Detect which cell encompasses the target text, then output its [X, Y] center coordinate. 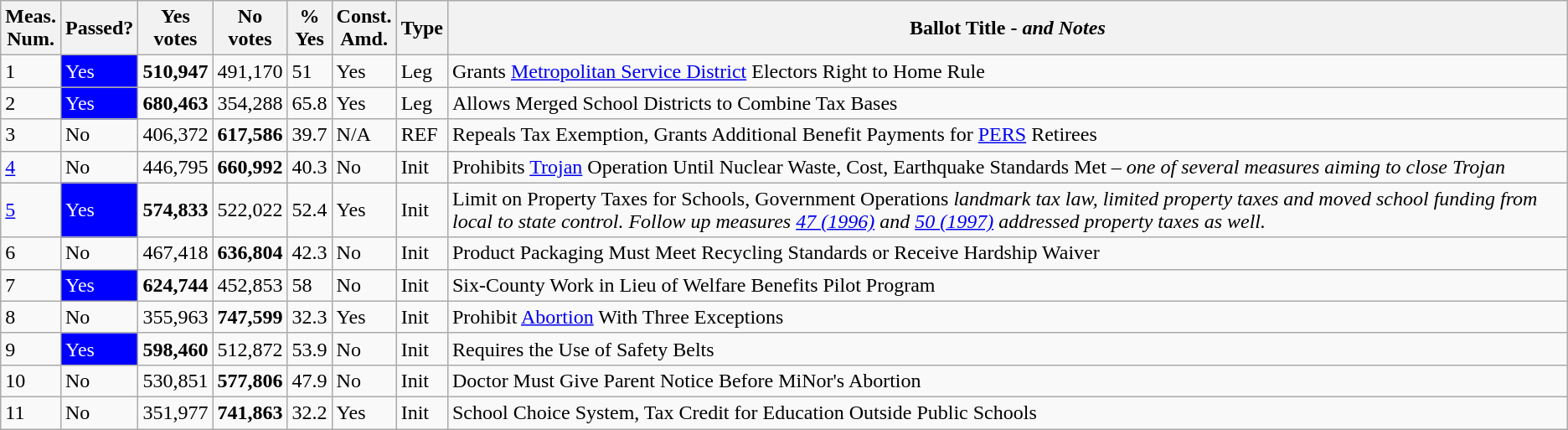
Yesvotes [176, 28]
680,463 [176, 103]
1 [31, 71]
6 [31, 253]
51 [310, 71]
Six-County Work in Lieu of Welfare Benefits Pilot Program [1007, 285]
Doctor Must Give Parent Notice Before MiNor's Abortion [1007, 381]
47.9 [310, 381]
8 [31, 317]
Ballot Title - and Notes [1007, 28]
School Choice System, Tax Credit for Education Outside Public Schools [1007, 412]
Prohibit Abortion With Three Exceptions [1007, 317]
32.2 [310, 412]
636,804 [250, 253]
354,288 [250, 103]
Novotes [250, 28]
42.3 [310, 253]
574,833 [176, 210]
512,872 [250, 349]
Repeals Tax Exemption, Grants Additional Benefit Payments for PERS Retirees [1007, 135]
741,863 [250, 412]
Grants Metropolitan Service District Electors Right to Home Rule [1007, 71]
355,963 [176, 317]
%Yes [310, 28]
510,947 [176, 71]
577,806 [250, 381]
REF [422, 135]
Const.Amd. [364, 28]
Passed? [99, 28]
2 [31, 103]
Prohibits Trojan Operation Until Nuclear Waste, Cost, Earthquake Standards Met – one of several measures aiming to close Trojan [1007, 167]
491,170 [250, 71]
9 [31, 349]
351,977 [176, 412]
N/A [364, 135]
40.3 [310, 167]
7 [31, 285]
660,992 [250, 167]
452,853 [250, 285]
467,418 [176, 253]
617,586 [250, 135]
58 [310, 285]
39.7 [310, 135]
4 [31, 167]
65.8 [310, 103]
530,851 [176, 381]
624,744 [176, 285]
Product Packaging Must Meet Recycling Standards or Receive Hardship Waiver [1007, 253]
3 [31, 135]
53.9 [310, 349]
598,460 [176, 349]
446,795 [176, 167]
747,599 [250, 317]
Type [422, 28]
10 [31, 381]
5 [31, 210]
Meas.Num. [31, 28]
32.3 [310, 317]
52.4 [310, 210]
522,022 [250, 210]
Requires the Use of Safety Belts [1007, 349]
11 [31, 412]
Allows Merged School Districts to Combine Tax Bases [1007, 103]
406,372 [176, 135]
